Output the [x, y] coordinate of the center of the cell containing the given text.  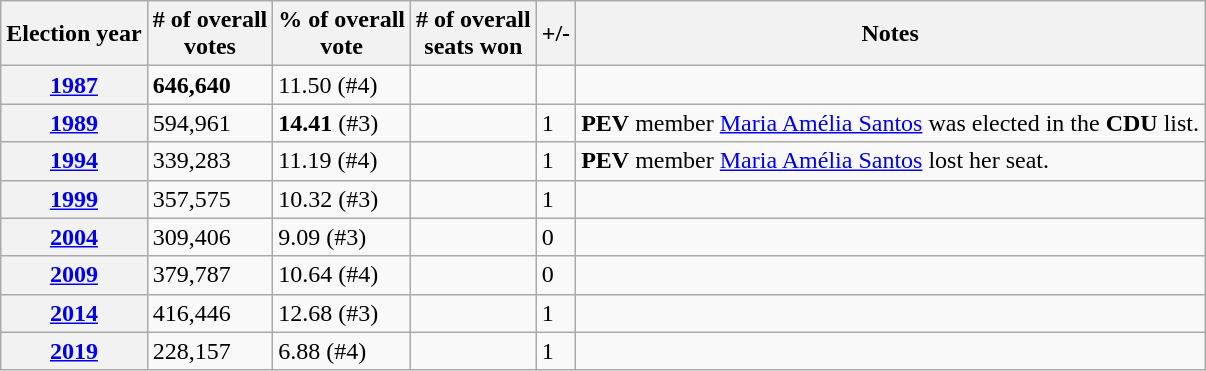
Notes [890, 34]
# of overallseats won [474, 34]
2019 [74, 351]
1999 [74, 199]
2009 [74, 275]
10.32 (#3) [342, 199]
339,283 [210, 161]
646,640 [210, 85]
10.64 (#4) [342, 275]
11.19 (#4) [342, 161]
2014 [74, 313]
% of overallvote [342, 34]
9.09 (#3) [342, 237]
357,575 [210, 199]
1987 [74, 85]
1994 [74, 161]
11.50 (#4) [342, 85]
309,406 [210, 237]
228,157 [210, 351]
379,787 [210, 275]
6.88 (#4) [342, 351]
14.41 (#3) [342, 123]
594,961 [210, 123]
PEV member Maria Amélia Santos lost her seat. [890, 161]
416,446 [210, 313]
Election year [74, 34]
12.68 (#3) [342, 313]
# of overallvotes [210, 34]
1989 [74, 123]
2004 [74, 237]
+/- [556, 34]
PEV member Maria Amélia Santos was elected in the CDU list. [890, 123]
